Detect which cell encompasses the target text, then output its [X, Y] center coordinate. 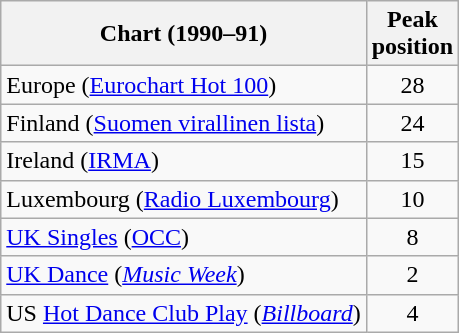
4 [412, 313]
UK Singles (OCC) [184, 237]
8 [412, 237]
US Hot Dance Club Play (Billboard) [184, 313]
28 [412, 85]
2 [412, 275]
24 [412, 123]
15 [412, 161]
Europe (Eurochart Hot 100) [184, 85]
Finland (Suomen virallinen lista) [184, 123]
10 [412, 199]
UK Dance (Music Week) [184, 275]
Luxembourg (Radio Luxembourg) [184, 199]
Chart (1990–91) [184, 34]
Peakposition [412, 34]
Ireland (IRMA) [184, 161]
